Extract the (X, Y) coordinate from the center of the cell holding the provided text.  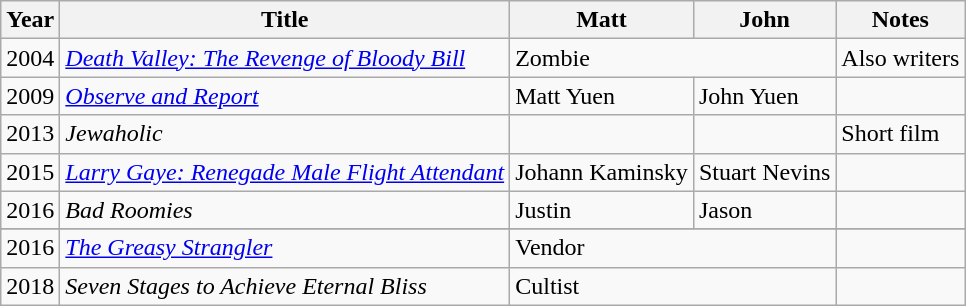
2018 (30, 286)
Cultist (673, 286)
Seven Stages to Achieve Eternal Bliss (285, 286)
John (764, 20)
The Greasy Strangler (285, 248)
Death Valley: The Revenge of Bloody Bill (285, 58)
2009 (30, 96)
Stuart Nevins (764, 172)
Jewaholic (285, 134)
Year (30, 20)
Vendor (673, 248)
2015 (30, 172)
Justin (602, 210)
Zombie (673, 58)
Notes (900, 20)
2004 (30, 58)
Short film (900, 134)
John Yuen (764, 96)
Title (285, 20)
Observe and Report (285, 96)
Bad Roomies (285, 210)
Matt (602, 20)
Johann Kaminsky (602, 172)
2013 (30, 134)
Matt Yuen (602, 96)
Larry Gaye: Renegade Male Flight Attendant (285, 172)
Also writers (900, 58)
Jason (764, 210)
